Output the [x, y] coordinate of the center of the cell containing the given text.  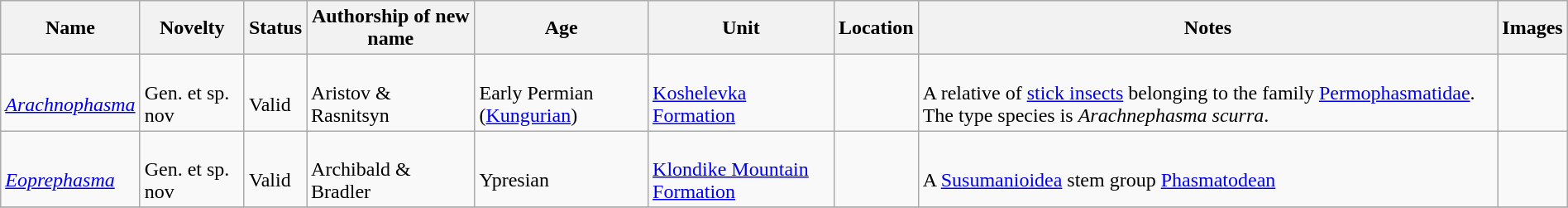
Unit [741, 28]
Early Permian (Kungurian) [562, 93]
Age [562, 28]
Name [70, 28]
Ypresian [562, 169]
Novelty [192, 28]
Authorship of new name [390, 28]
Klondike Mountain Formation [741, 169]
A Susumanioidea stem group Phasmatodean [1207, 169]
Koshelevka Formation [741, 93]
Archibald & Bradler [390, 169]
Eoprephasma [70, 169]
Status [275, 28]
Notes [1207, 28]
Location [876, 28]
Arachnophasma [70, 93]
Aristov & Rasnitsyn [390, 93]
A relative of stick insects belonging to the family Permophasmatidae. The type species is Arachnephasma scurra. [1207, 93]
Images [1532, 28]
